From the cell containing the given text, extract its center point as (x, y) coordinate. 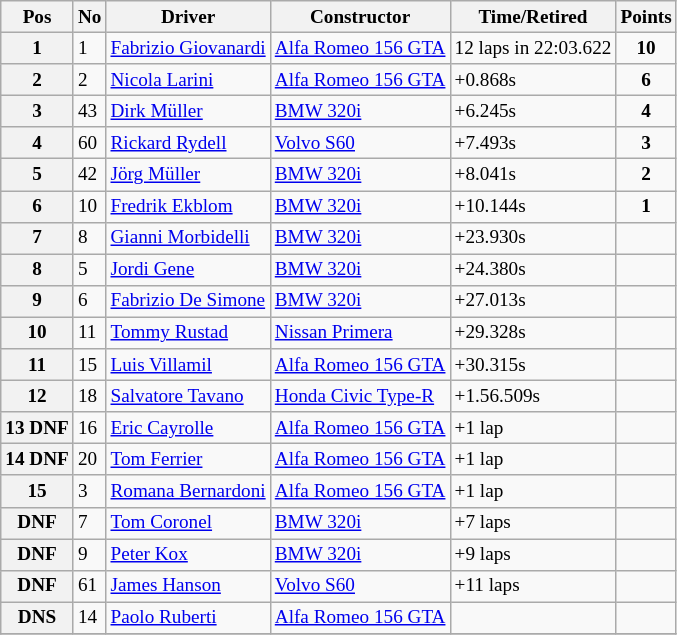
12 (38, 396)
43 (90, 111)
Fabrizio Giovanardi (188, 48)
14 (90, 618)
Fabrizio De Simone (188, 301)
Eric Cayrolle (188, 428)
Jörg Müller (188, 175)
Points (646, 17)
Romana Bernardoni (188, 491)
Peter Kox (188, 554)
+24.380s (533, 270)
61 (90, 586)
42 (90, 175)
+27.013s (533, 301)
Pos (38, 17)
20 (90, 460)
+6.245s (533, 111)
Paolo Ruberti (188, 618)
+0.868s (533, 80)
Salvatore Tavano (188, 396)
Jordi Gene (188, 270)
Fredrik Ekblom (188, 206)
+7.493s (533, 143)
14 DNF (38, 460)
Nicola Larini (188, 80)
+8.041s (533, 175)
+10.144s (533, 206)
+23.930s (533, 238)
+9 laps (533, 554)
60 (90, 143)
Tommy Rustad (188, 333)
Dirk Müller (188, 111)
DNS (38, 618)
13 DNF (38, 428)
+1.56.509s (533, 396)
Nissan Primera (360, 333)
Tom Coronel (188, 523)
Driver (188, 17)
Constructor (360, 17)
Time/Retired (533, 17)
12 laps in 22:03.622 (533, 48)
+29.328s (533, 333)
James Hanson (188, 586)
Gianni Morbidelli (188, 238)
Tom Ferrier (188, 460)
18 (90, 396)
+7 laps (533, 523)
+30.315s (533, 365)
Honda Civic Type-R (360, 396)
No (90, 17)
Rickard Rydell (188, 143)
+11 laps (533, 586)
16 (90, 428)
Luis Villamil (188, 365)
